From the cell containing the given text, extract its center point as (x, y) coordinate. 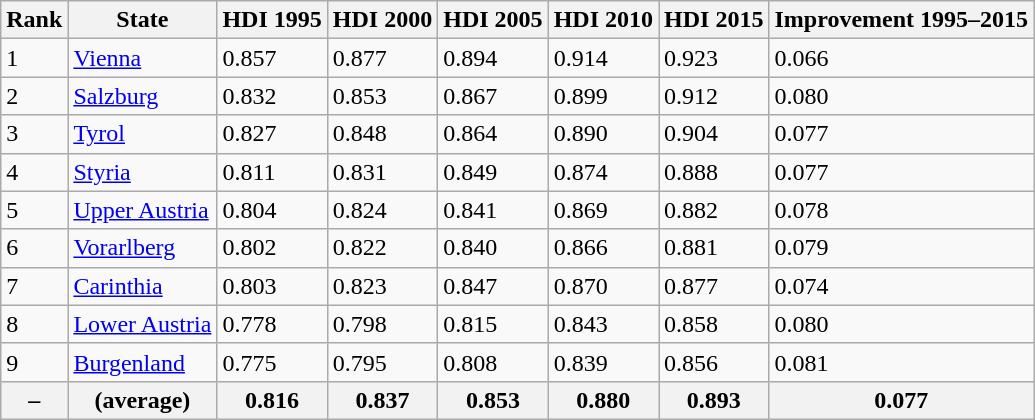
Carinthia (142, 286)
7 (34, 286)
0.827 (272, 134)
0.808 (493, 362)
0.847 (493, 286)
Vienna (142, 58)
0.867 (493, 96)
Salzburg (142, 96)
HDI 1995 (272, 20)
HDI 2015 (714, 20)
5 (34, 210)
0.890 (603, 134)
Upper Austria (142, 210)
0.893 (714, 400)
Rank (34, 20)
0.864 (493, 134)
0.811 (272, 172)
0.832 (272, 96)
0.840 (493, 248)
0.882 (714, 210)
0.804 (272, 210)
State (142, 20)
0.824 (382, 210)
0.866 (603, 248)
0.795 (382, 362)
0.894 (493, 58)
– (34, 400)
Burgenland (142, 362)
0.914 (603, 58)
HDI 2005 (493, 20)
0.798 (382, 324)
0.823 (382, 286)
Improvement 1995–2015 (902, 20)
8 (34, 324)
0.880 (603, 400)
Vorarlberg (142, 248)
0.079 (902, 248)
0.904 (714, 134)
Tyrol (142, 134)
0.816 (272, 400)
HDI 2010 (603, 20)
(average) (142, 400)
0.837 (382, 400)
0.888 (714, 172)
0.870 (603, 286)
1 (34, 58)
Lower Austria (142, 324)
0.881 (714, 248)
6 (34, 248)
0.078 (902, 210)
0.856 (714, 362)
9 (34, 362)
0.066 (902, 58)
0.899 (603, 96)
0.869 (603, 210)
0.775 (272, 362)
0.803 (272, 286)
0.802 (272, 248)
0.081 (902, 362)
Styria (142, 172)
0.822 (382, 248)
0.923 (714, 58)
0.831 (382, 172)
3 (34, 134)
0.912 (714, 96)
2 (34, 96)
HDI 2000 (382, 20)
0.843 (603, 324)
0.074 (902, 286)
0.848 (382, 134)
0.839 (603, 362)
0.858 (714, 324)
4 (34, 172)
0.841 (493, 210)
0.857 (272, 58)
0.849 (493, 172)
0.874 (603, 172)
0.815 (493, 324)
0.778 (272, 324)
